From the cell containing the given text, extract its center point as (x, y) coordinate. 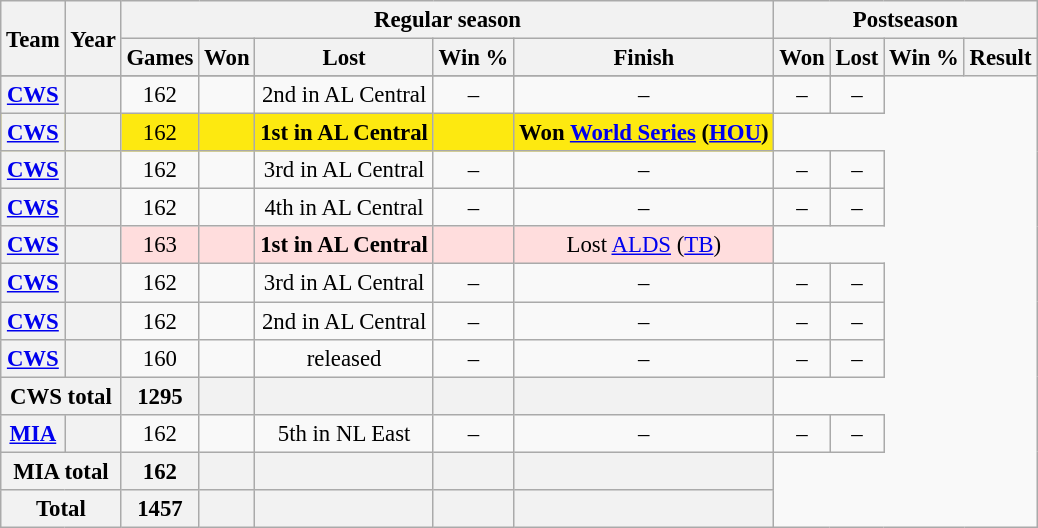
160 (160, 358)
CWS total (61, 396)
released (344, 358)
Regular season (448, 20)
1457 (160, 509)
Result (1000, 58)
MIA total (61, 471)
Year (93, 38)
Postseason (906, 20)
Finish (644, 58)
Lost ALDS (TB) (644, 245)
4th in AL Central (344, 208)
Won World Series (HOU) (644, 133)
MIA (33, 433)
Team (33, 38)
Total (61, 509)
5th in NL East (344, 433)
Games (160, 58)
163 (160, 245)
1295 (160, 396)
